Return [x, y] of the center of cell containing provided text 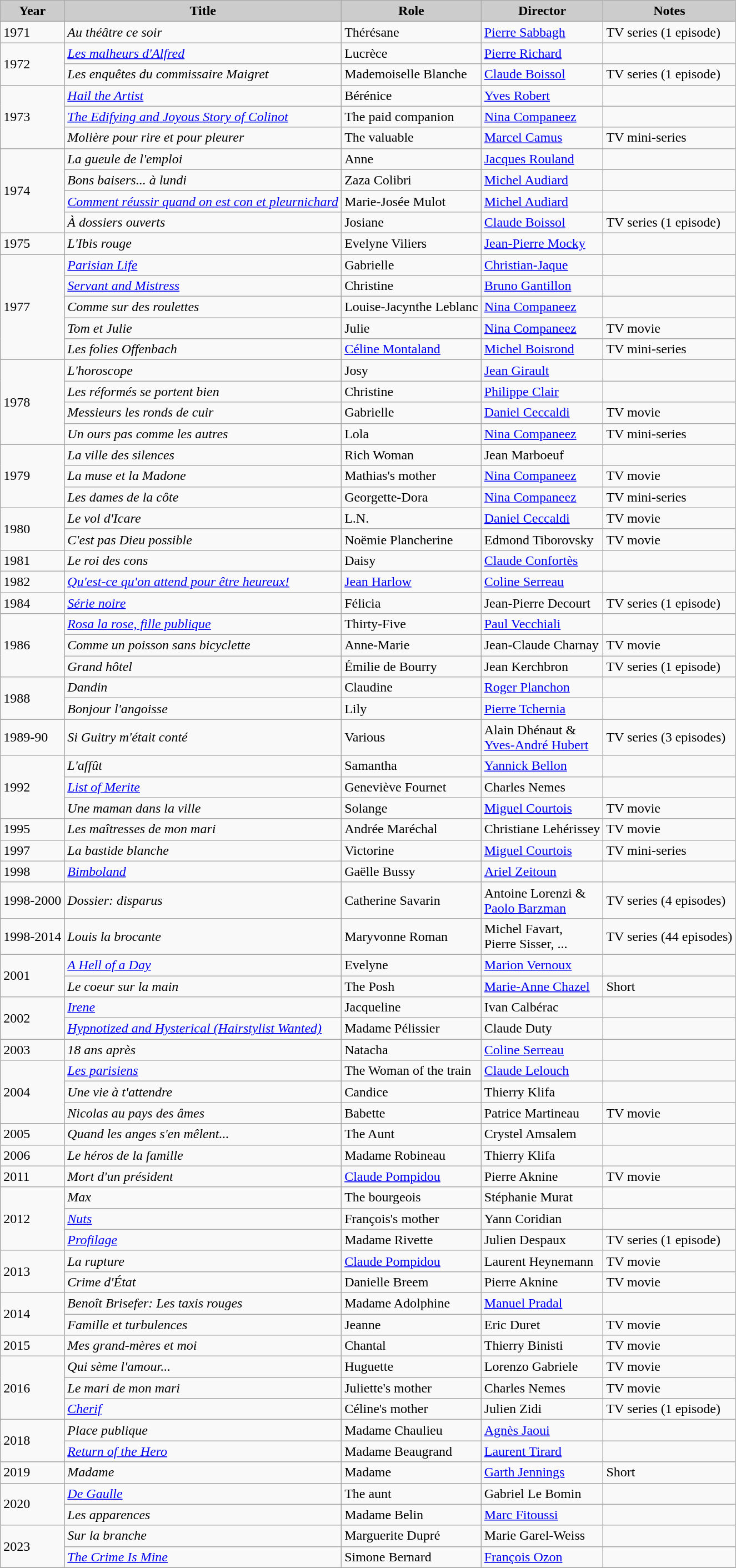
Laurent Heynemann [542, 1261]
Dossier: disparus [203, 900]
Les dames de la côte [203, 497]
Marie Garel-Weiss [542, 1536]
Notes [669, 11]
Une maman dans la ville [203, 808]
Jacques Rouland [542, 159]
1972 [32, 64]
Les parisiens [203, 1071]
Les folies Offenbach [203, 349]
2018 [32, 1441]
Madame Chaulieu [412, 1430]
The Woman of the train [412, 1071]
Candice [412, 1092]
2015 [32, 1346]
Evelyne Viliers [412, 243]
Une vie à t'attendre [203, 1092]
Juliette's mother [412, 1388]
2004 [32, 1092]
1977 [32, 307]
Simone Bernard [412, 1557]
Babette [412, 1113]
Daisy [412, 560]
Claude Confortès [542, 560]
1974 [32, 191]
Madame Rivette [412, 1240]
Bérénice [412, 96]
Solange [412, 808]
Various [412, 738]
The paid companion [412, 117]
Mathias's mother [412, 476]
Messieurs les ronds de cuir [203, 413]
Lorenzo Gabriele [542, 1367]
2020 [32, 1504]
TV series (3 episodes) [669, 738]
1980 [32, 529]
Claudine [412, 688]
Marie-Josée Mulot [412, 201]
Mademoiselle Blanche [412, 74]
À dossiers ouverts [203, 222]
Christian-Jaque [542, 265]
2013 [32, 1271]
A Hell of a Day [203, 965]
Maryvonne Roman [412, 936]
Madame Belin [412, 1515]
Comme sur des roulettes [203, 307]
Qu'est-ce qu'on attend pour être heureux! [203, 582]
L'affût [203, 766]
Molière pour rire et pour pleurer [203, 138]
1998-2014 [32, 936]
L'Ibis rouge [203, 243]
Marie-Anne Chazel [542, 986]
Céline's mother [412, 1409]
1973 [32, 117]
Roger Planchon [542, 688]
Les malheurs d'Alfred [203, 53]
Quand les anges s'en mêlent... [203, 1134]
Qui sème l'amour... [203, 1367]
Un ours pas comme les autres [203, 434]
Claude Lelouch [542, 1071]
Crime d'État [203, 1282]
1995 [32, 829]
1998 [32, 871]
2014 [32, 1314]
Le roi des cons [203, 560]
The Posh [412, 986]
Rosa la rose, fille publique [203, 624]
Hail the Artist [203, 96]
Catherine Savarin [412, 900]
Mort d'un président [203, 1176]
The bourgeois [412, 1198]
Marion Vernoux [542, 965]
Director [542, 11]
2012 [32, 1219]
Claude Duty [542, 1029]
The Edifying and Joyous Story of Colinot [203, 117]
Les apparences [203, 1515]
Bimboland [203, 871]
2006 [32, 1155]
Jean-Pierre Mocky [542, 243]
1975 [32, 243]
Paul Vecchiali [542, 624]
Irene [203, 1008]
Bonjour l'angoisse [203, 709]
Geneviève Fournet [412, 787]
Pierre Tchernia [542, 709]
Jean Harlow [412, 582]
Le coeur sur la main [203, 986]
Andrée Maréchal [412, 829]
Les réformés se portent bien [203, 392]
1998-2000 [32, 900]
Michel Favart, Pierre Sisser, ... [542, 936]
Nuts [203, 1219]
Ivan Calbérac [542, 1008]
2011 [32, 1176]
Famille et turbulences [203, 1325]
François Ozon [542, 1557]
Samantha [412, 766]
1971 [32, 32]
Huguette [412, 1367]
Noëmie Plancherine [412, 539]
Chantal [412, 1346]
De Gaulle [203, 1494]
Cherif [203, 1409]
2016 [32, 1388]
Julien Zidi [542, 1409]
Tom et Julie [203, 328]
Anne-Marie [412, 645]
Title [203, 11]
François's mother [412, 1219]
Manuel Pradal [542, 1303]
Role [412, 11]
Jacqueline [412, 1008]
Laurent Tirard [542, 1451]
Jean-Pierre Decourt [542, 603]
2002 [32, 1018]
Au théâtre ce soir [203, 32]
Garth Jennings [542, 1472]
Marcel Camus [542, 138]
Gaëlle Bussy [412, 871]
Michel Boisrond [542, 349]
Louise-Jacynthe Leblanc [412, 307]
Félicia [412, 603]
1984 [32, 603]
Thierry Binisti [542, 1346]
Yann Coridian [542, 1219]
Victorine [412, 850]
Le mari de mon mari [203, 1388]
Jean-Claude Charnay [542, 645]
1992 [32, 787]
Les enquêtes du commissaire Maigret [203, 74]
Parisian Life [203, 265]
Alain Dhénaut & Yves-André Hubert [542, 738]
TV series (4 episodes) [669, 900]
Madame Beaugrand [412, 1451]
Crystel Amsalem [542, 1134]
Jean Marboeuf [542, 455]
Yannick Bellon [542, 766]
Nicolas au pays des âmes [203, 1113]
Lily [412, 709]
1979 [32, 476]
Louis la brocante [203, 936]
Rich Woman [412, 455]
La ville des silences [203, 455]
18 ans après [203, 1050]
Pierre Richard [542, 53]
1978 [32, 402]
Patrice Martineau [542, 1113]
Céline Montaland [412, 349]
Grand hôtel [203, 667]
Agnès Jaoui [542, 1430]
1986 [32, 645]
Anne [412, 159]
Stéphanie Murat [542, 1198]
1989-90 [32, 738]
Dandin [203, 688]
Antoine Lorenzi & Paolo Barzman [542, 900]
1997 [32, 850]
The Crime Is Mine [203, 1557]
1988 [32, 698]
Bons baisers... à lundi [203, 180]
Georgette-Dora [412, 497]
Josy [412, 370]
List of Merite [203, 787]
Philippe Clair [542, 392]
Le héros de la famille [203, 1155]
Eric Duret [542, 1325]
2001 [32, 975]
2005 [32, 1134]
Lola [412, 434]
Max [203, 1198]
La rupture [203, 1261]
Zaza Colibri [412, 180]
Christiane Lehérissey [542, 829]
L.N. [412, 518]
Marc Fitoussi [542, 1515]
Benoît Brisefer: Les taxis rouges [203, 1303]
Julien Despaux [542, 1240]
Thérésane [412, 32]
2023 [32, 1546]
2003 [32, 1050]
Gabriel Le Bomin [542, 1494]
C'est pas Dieu possible [203, 539]
L'horoscope [203, 370]
Place publique [203, 1430]
Jean Kerchbron [542, 667]
La muse et la Madone [203, 476]
Natacha [412, 1050]
Madame Robineau [412, 1155]
Profilage [203, 1240]
Return of the Hero [203, 1451]
Jean Girault [542, 370]
Pierre Sabbagh [542, 32]
TV series (44 episodes) [669, 936]
Bruno Gantillon [542, 286]
Comment réussir quand on est con et pleurnichard [203, 201]
Danielle Breem [412, 1282]
Lucrèce [412, 53]
Josiane [412, 222]
Year [32, 11]
1981 [32, 560]
Ariel Zeitoun [542, 871]
Série noire [203, 603]
The Aunt [412, 1134]
Julie [412, 328]
Sur la branche [203, 1536]
Madame Pélissier [412, 1029]
Thirty-Five [412, 624]
La bastide blanche [203, 850]
Marguerite Dupré [412, 1536]
Le vol d'Icare [203, 518]
Émilie de Bourry [412, 667]
The valuable [412, 138]
La gueule de l'emploi [203, 159]
Servant and Mistress [203, 286]
Madame Adolphine [412, 1303]
1982 [32, 582]
Mes grand-mères et moi [203, 1346]
Si Guitry m'était conté [203, 738]
Yves Robert [542, 96]
Edmond Tiborovsky [542, 539]
The aunt [412, 1494]
Jeanne [412, 1325]
2019 [32, 1472]
Comme un poisson sans bicyclette [203, 645]
Hypnotized and Hysterical (Hairstylist Wanted) [203, 1029]
Evelyne [412, 965]
Les maîtresses de mon mari [203, 829]
